Determine the (X, Y) coordinate at the center of the cell enclosing the given text.  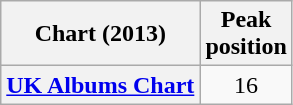
UK Albums Chart (100, 85)
Chart (2013) (100, 34)
Peakposition (246, 34)
16 (246, 85)
